Find where the given text appears and provide that cell's center as (X, Y) coordinate. 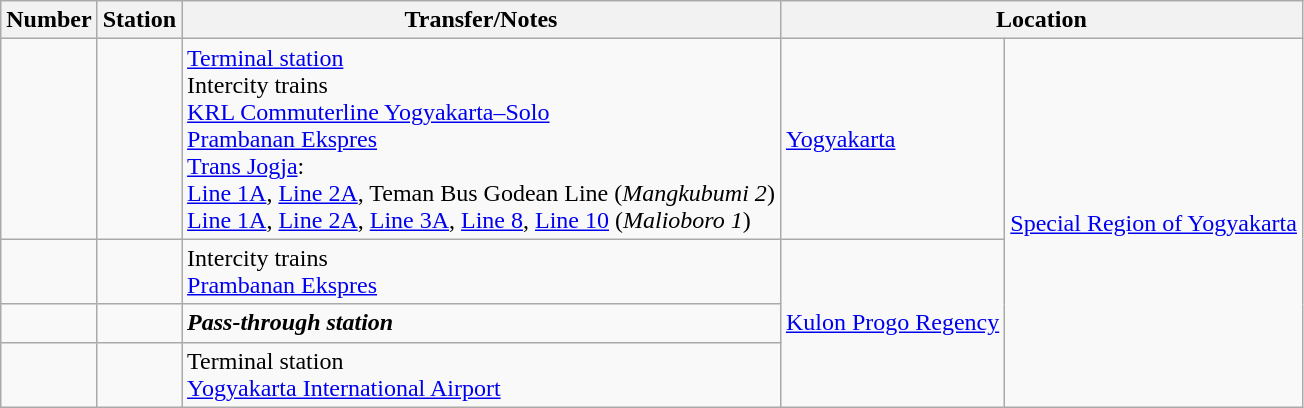
Pass-through station (482, 323)
Station (139, 20)
Location (1041, 20)
Special Region of Yogyakarta (1154, 223)
Kulon Progo Regency (892, 323)
Number (49, 20)
Terminal station Yogyakarta International Airport (482, 374)
Transfer/Notes (482, 20)
Yogyakarta (892, 139)
Intercity trains Prambanan Ekspres (482, 272)
